Extract the (X, Y) coordinate from the center of the cell holding the provided text.  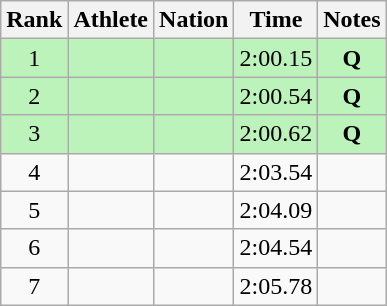
3 (34, 134)
2:03.54 (276, 172)
Rank (34, 20)
5 (34, 210)
2:00.54 (276, 96)
2 (34, 96)
Nation (194, 20)
Athlete (111, 20)
6 (34, 248)
4 (34, 172)
2:04.54 (276, 248)
2:00.62 (276, 134)
2:00.15 (276, 58)
Notes (352, 20)
Time (276, 20)
2:05.78 (276, 286)
1 (34, 58)
7 (34, 286)
2:04.09 (276, 210)
